Identify which cell holds the provided text, then report its [x, y] central coordinate. 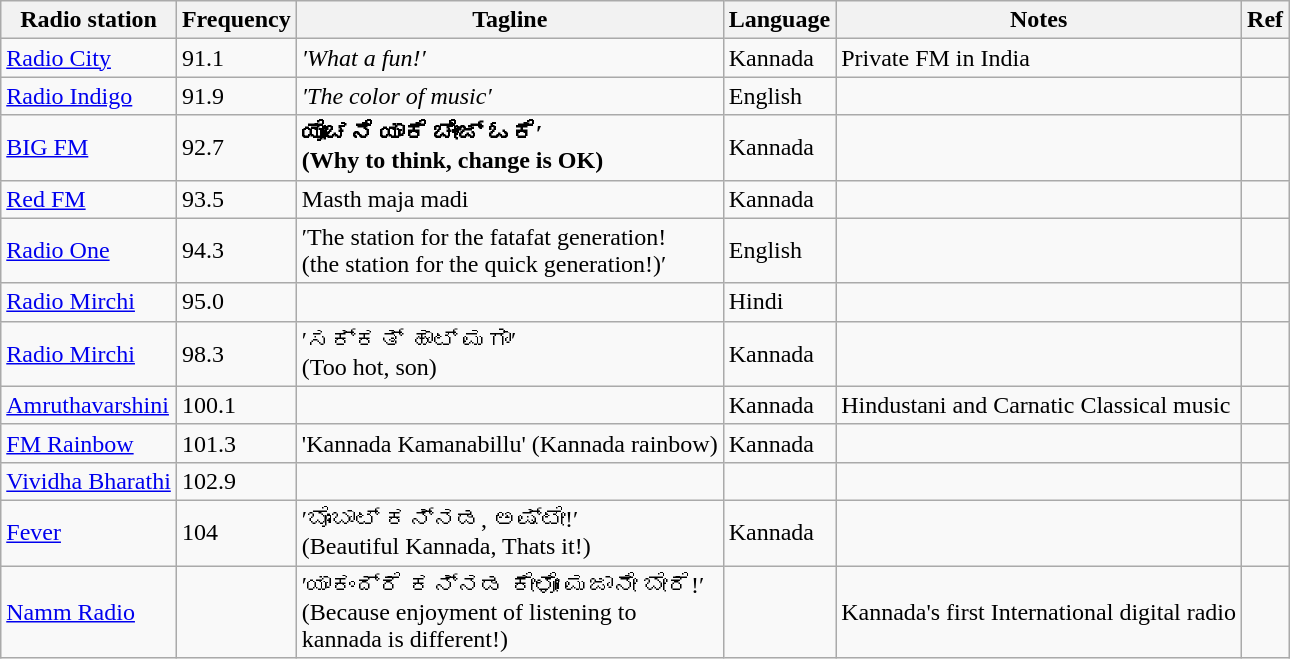
Vividha Bharathi [89, 481]
Language [779, 20]
Hindi [779, 302]
′The color of music′ [510, 96]
Red FM [89, 199]
FM Rainbow [89, 443]
91.1 [236, 58]
ಯೋಚನೆ ಯಾಕೆ ಚೇಂಜ್ ಓಕೆ′(Why to think, change is OK) [510, 148]
′What a fun!′ [510, 58]
101.3 [236, 443]
Radio One [89, 250]
102.9 [236, 481]
BIG FM [89, 148]
94.3 [236, 250]
Radio Indigo [89, 96]
Frequency [236, 20]
Fever [89, 532]
Masth maja madi [510, 199]
91.9 [236, 96]
'Kannada Kamanabillu' (Kannada rainbow) [510, 443]
92.7 [236, 148]
Namm Radio [89, 612]
′ಯಾಕಂದ್ರೆ ಕನ್ನಡ ಕೇಳೋ ಮಜಾನೇ ಬೇರೆ!′(Because enjoyment of listening tokannada is different!) [510, 612]
Tagline [510, 20]
′ಬೊಂಬಾಟ್ ಕನ್ನಡ, ಅಷ್ಟೇ!′(Beautiful Kannada, Thats it!) [510, 532]
Kannada's first International digital radio [1039, 612]
Radio station [89, 20]
Hindustani and Carnatic Classical music [1039, 405]
104 [236, 532]
Ref [1266, 20]
′ಸಕ್ಕತ್ ಹಾಟ್ ಮಗಾ′(Too hot, son) [510, 354]
95.0 [236, 302]
98.3 [236, 354]
Radio City [89, 58]
93.5 [236, 199]
′The station for the fatafat generation! (the station for the quick generation!)′ [510, 250]
Amruthavarshini [89, 405]
Notes [1039, 20]
100.1 [236, 405]
Private FM in India [1039, 58]
